Locate the cell with the specified text and output its (X, Y) center coordinate. 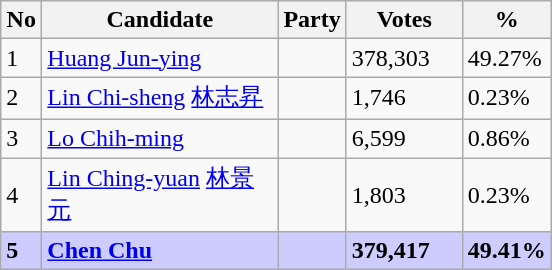
Candidate (160, 20)
Chen Chu (160, 251)
49.27% (506, 58)
2 (22, 98)
% (506, 20)
1 (22, 58)
No (22, 20)
Party (312, 20)
379,417 (404, 251)
378,303 (404, 58)
5 (22, 251)
Lo Chih-ming (160, 138)
Lin Chi-sheng 林志昇 (160, 98)
Votes (404, 20)
1,803 (404, 195)
Lin Ching-yuan 林景元 (160, 195)
3 (22, 138)
0.86% (506, 138)
49.41% (506, 251)
4 (22, 195)
6,599 (404, 138)
Huang Jun-ying (160, 58)
1,746 (404, 98)
